For the text-containing cell, return its midpoint in (x, y) coordinate format. 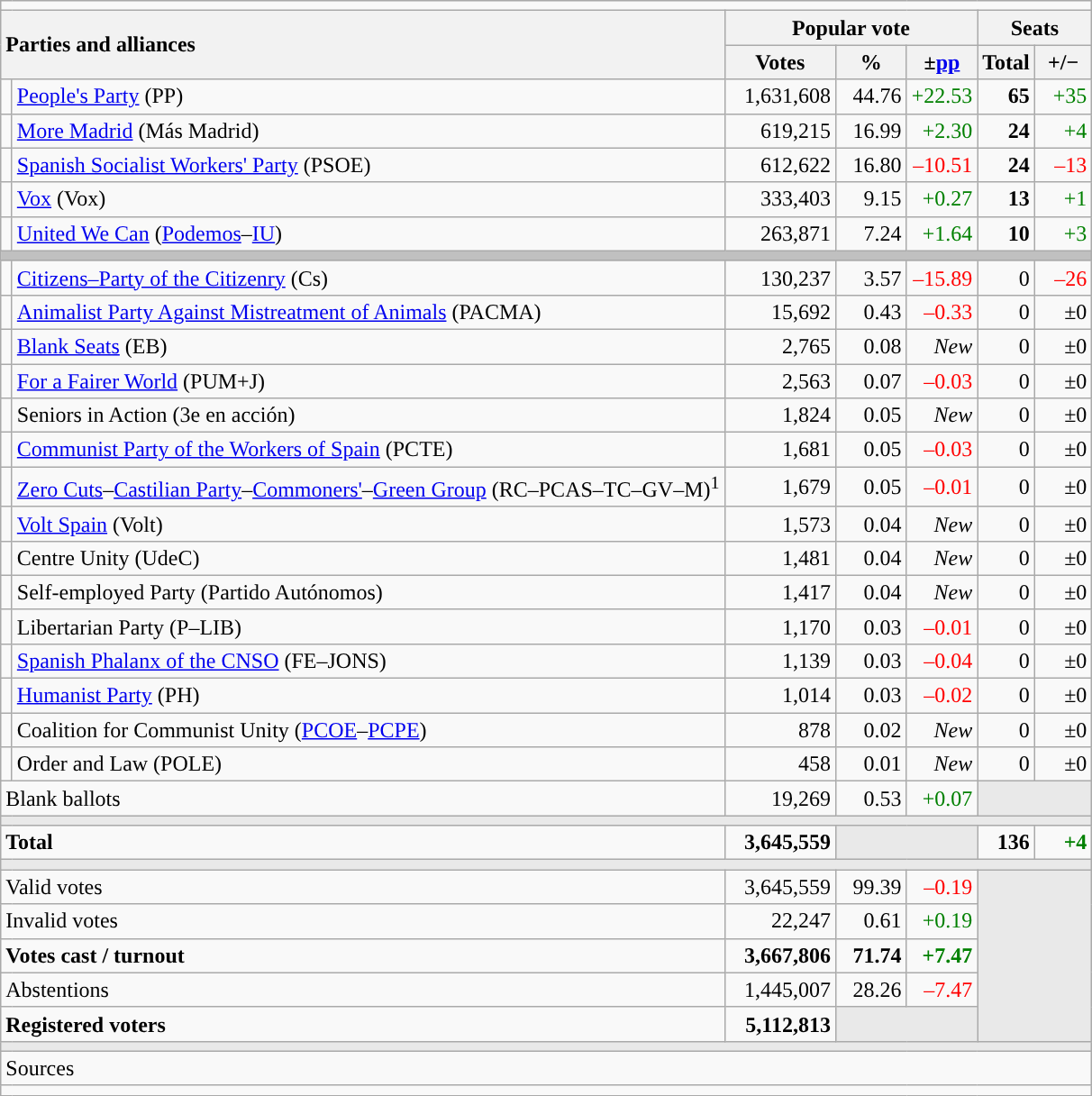
–0.04 (942, 661)
–0.02 (942, 696)
1,573 (780, 524)
5,112,813 (780, 1024)
1,139 (780, 661)
Votes cast / turnout (362, 955)
0.43 (872, 312)
0.07 (872, 381)
Volt Spain (Volt) (368, 524)
Animalist Party Against Mistreatment of Animals (PACMA) (368, 312)
1,481 (780, 558)
Spanish Phalanx of the CNSO (FE–JONS) (368, 661)
+1.64 (942, 233)
–26 (1063, 278)
136 (1006, 843)
1,631,608 (780, 96)
16.80 (872, 165)
Citizens–Party of the Citizenry (Cs) (368, 278)
Popular vote (851, 28)
Abstentions (362, 990)
1,681 (780, 450)
Valid votes (362, 887)
Invalid votes (362, 921)
United We Can (Podemos–IU) (368, 233)
Spanish Socialist Workers' Party (PSOE) (368, 165)
3,667,806 (780, 955)
Humanist Party (PH) (368, 696)
99.39 (872, 887)
1,679 (780, 487)
612,622 (780, 165)
–0.33 (942, 312)
65 (1006, 96)
+22.53 (942, 96)
44.76 (872, 96)
+35 (1063, 96)
130,237 (780, 278)
263,871 (780, 233)
Centre Unity (UdeC) (368, 558)
1,014 (780, 696)
1,445,007 (780, 990)
Registered voters (362, 1024)
7.24 (872, 233)
0.02 (872, 730)
People's Party (PP) (368, 96)
Votes (780, 62)
1,170 (780, 626)
Blank Seats (EB) (368, 346)
+7.47 (942, 955)
±pp (942, 62)
Seniors in Action (3e en acción) (368, 416)
+3 (1063, 233)
+1 (1063, 199)
+0.27 (942, 199)
71.74 (872, 955)
3.57 (872, 278)
28.26 (872, 990)
+0.19 (942, 921)
+0.07 (942, 799)
2,765 (780, 346)
333,403 (780, 199)
% (872, 62)
More Madrid (Más Madrid) (368, 131)
458 (780, 764)
+/− (1063, 62)
Parties and alliances (362, 45)
13 (1006, 199)
Zero Cuts–Castilian Party–Commoners'–Green Group (RC–PCAS–TC–GV–M)1 (368, 487)
–15.89 (942, 278)
–0.19 (942, 887)
9.15 (872, 199)
Vox (Vox) (368, 199)
+2.30 (942, 131)
Seats (1034, 28)
0.01 (872, 764)
Order and Law (POLE) (368, 764)
For a Fairer World (PUM+J) (368, 381)
878 (780, 730)
Sources (546, 1068)
19,269 (780, 799)
Coalition for Communist Unity (PCOE–PCPE) (368, 730)
–7.47 (942, 990)
0.61 (872, 921)
22,247 (780, 921)
2,563 (780, 381)
1,824 (780, 416)
15,692 (780, 312)
16.99 (872, 131)
0.08 (872, 346)
Self-employed Party (Partido Autónomos) (368, 592)
–13 (1063, 165)
Blank ballots (362, 799)
1,417 (780, 592)
Communist Party of the Workers of Spain (PCTE) (368, 450)
619,215 (780, 131)
10 (1006, 233)
–10.51 (942, 165)
Libertarian Party (P–LIB) (368, 626)
0.53 (872, 799)
